Search for the cell housing the specified text and yield its [X, Y] center coordinate. 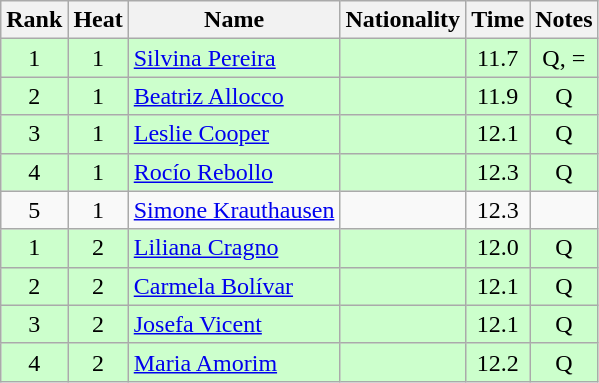
Rank [34, 20]
Rocío Rebollo [234, 172]
Heat [98, 20]
11.7 [498, 58]
11.9 [498, 96]
5 [34, 210]
Josefa Vicent [234, 324]
Notes [564, 20]
12.2 [498, 362]
Simone Krauthausen [234, 210]
Silvina Pereira [234, 58]
Liliana Cragno [234, 248]
Name [234, 20]
Time [498, 20]
Carmela Bolívar [234, 286]
Q, = [564, 58]
Beatriz Allocco [234, 96]
12.0 [498, 248]
Nationality [403, 20]
Maria Amorim [234, 362]
Leslie Cooper [234, 134]
